Locate the cell with the specified text and output its [X, Y] center coordinate. 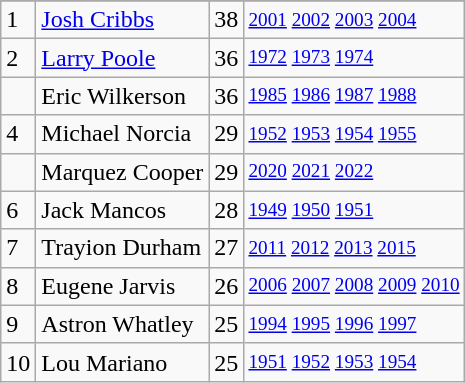
2020 2021 2022 [354, 172]
1949 1950 1951 [354, 210]
Larry Poole [122, 58]
2001 2002 2003 2004 [354, 20]
6 [18, 210]
Trayion Durham [122, 248]
Eugene Jarvis [122, 286]
8 [18, 286]
1952 1953 1954 1955 [354, 134]
Eric Wilkerson [122, 96]
Marquez Cooper [122, 172]
Astron Whatley [122, 324]
Lou Mariano [122, 362]
Jack Mancos [122, 210]
2006 2007 2008 2009 2010 [354, 286]
1 [18, 20]
1951 1952 1953 1954 [354, 362]
26 [226, 286]
4 [18, 134]
1972 1973 1974 [354, 58]
1985 1986 1987 1988 [354, 96]
7 [18, 248]
27 [226, 248]
38 [226, 20]
2 [18, 58]
1994 1995 1996 1997 [354, 324]
2011 2012 2013 2015 [354, 248]
Michael Norcia [122, 134]
28 [226, 210]
Josh Cribbs [122, 20]
9 [18, 324]
10 [18, 362]
